Identify which cell holds the provided text, then report its [x, y] central coordinate. 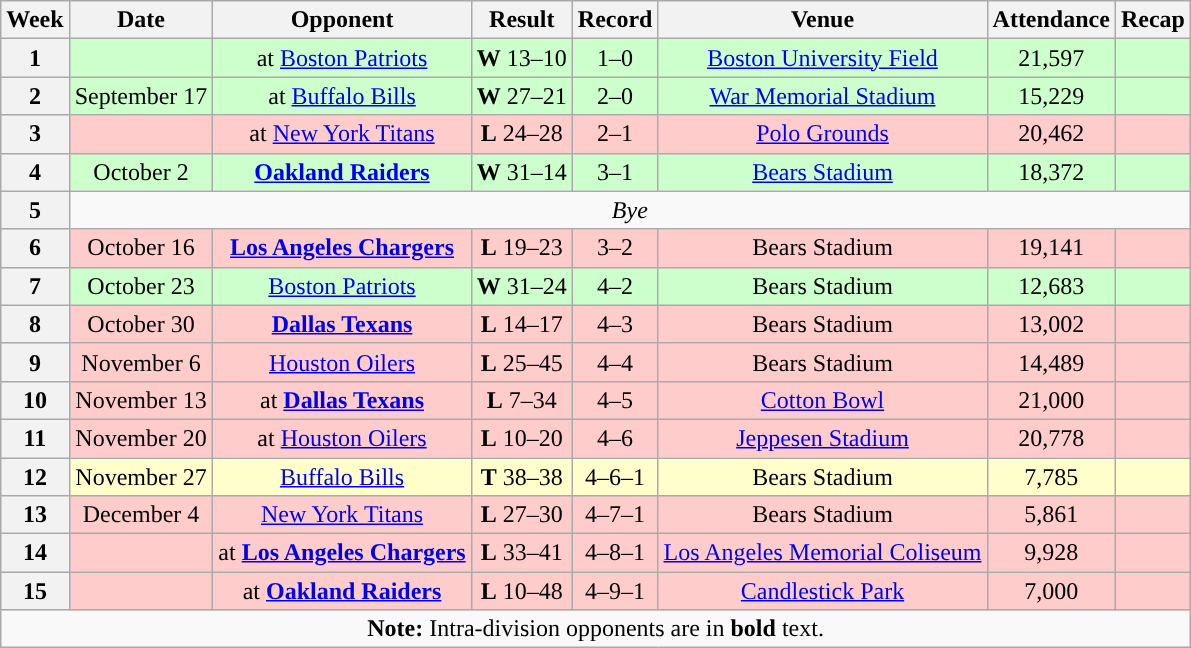
L 10–20 [522, 438]
3 [35, 134]
15,229 [1051, 96]
6 [35, 248]
1–0 [615, 58]
W 31–24 [522, 286]
21,597 [1051, 58]
November 27 [141, 477]
3–1 [615, 172]
4–8–1 [615, 553]
Venue [822, 20]
Recap [1152, 20]
20,778 [1051, 438]
Opponent [342, 20]
4 [35, 172]
9 [35, 362]
L 10–48 [522, 591]
Candlestick Park [822, 591]
Buffalo Bills [342, 477]
13 [35, 515]
Note: Intra-division opponents are in bold text. [596, 629]
W 31–14 [522, 172]
4–3 [615, 324]
October 16 [141, 248]
October 30 [141, 324]
5 [35, 210]
Date [141, 20]
18,372 [1051, 172]
4–7–1 [615, 515]
11 [35, 438]
at Oakland Raiders [342, 591]
L 24–28 [522, 134]
Result [522, 20]
15 [35, 591]
Attendance [1051, 20]
8 [35, 324]
4–6–1 [615, 477]
Bye [630, 210]
Los Angeles Memorial Coliseum [822, 553]
at Dallas Texans [342, 400]
W 13–10 [522, 58]
2–0 [615, 96]
3–2 [615, 248]
Polo Grounds [822, 134]
L 33–41 [522, 553]
at Los Angeles Chargers [342, 553]
Boston University Field [822, 58]
at Houston Oilers [342, 438]
2–1 [615, 134]
2 [35, 96]
at New York Titans [342, 134]
L 27–30 [522, 515]
Houston Oilers [342, 362]
Los Angeles Chargers [342, 248]
14 [35, 553]
November 6 [141, 362]
Record [615, 20]
October 2 [141, 172]
October 23 [141, 286]
21,000 [1051, 400]
December 4 [141, 515]
at Boston Patriots [342, 58]
1 [35, 58]
Boston Patriots [342, 286]
L 7–34 [522, 400]
September 17 [141, 96]
12 [35, 477]
Week [35, 20]
7,785 [1051, 477]
Dallas Texans [342, 324]
19,141 [1051, 248]
New York Titans [342, 515]
13,002 [1051, 324]
T 38–38 [522, 477]
Oakland Raiders [342, 172]
L 14–17 [522, 324]
War Memorial Stadium [822, 96]
L 19–23 [522, 248]
7,000 [1051, 591]
14,489 [1051, 362]
4–2 [615, 286]
4–9–1 [615, 591]
4–4 [615, 362]
5,861 [1051, 515]
20,462 [1051, 134]
7 [35, 286]
12,683 [1051, 286]
L 25–45 [522, 362]
10 [35, 400]
at Buffalo Bills [342, 96]
November 20 [141, 438]
W 27–21 [522, 96]
Jeppesen Stadium [822, 438]
4–5 [615, 400]
9,928 [1051, 553]
November 13 [141, 400]
Cotton Bowl [822, 400]
4–6 [615, 438]
